Find where the given text appears and provide that cell's center as (x, y) coordinate. 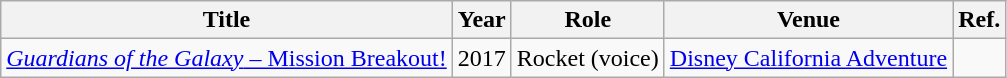
Disney California Adventure (808, 58)
Venue (808, 20)
Role (588, 20)
Guardians of the Galaxy – Mission Breakout! (226, 58)
2017 (482, 58)
Rocket (voice) (588, 58)
Title (226, 20)
Year (482, 20)
Ref. (980, 20)
